From the cell containing the given text, extract its center point as [X, Y] coordinate. 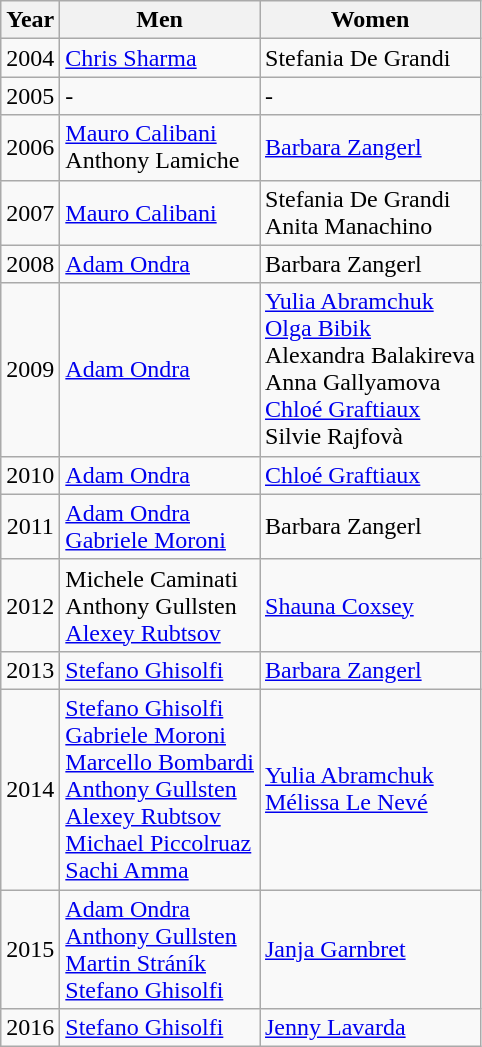
Men [160, 20]
Jenny Lavarda [370, 1028]
2010 [30, 475]
2016 [30, 1028]
2014 [30, 789]
Yulia Abramchuk Olga Bibik Alexandra Balakireva Anna Gallyamova Chloé Graftiaux Silvie Rajfovà [370, 370]
Adam Ondra Gabriele Moroni [160, 526]
Shauna Coxsey [370, 605]
2004 [30, 58]
Chris Sharma [160, 58]
Stefania De Grandi [370, 58]
2008 [30, 264]
Michele Caminati Anthony Gullsten Alexey Rubtsov [160, 605]
2012 [30, 605]
Stefania De Grandi Anita Manachino [370, 212]
Janja Garnbret [370, 950]
Year [30, 20]
2015 [30, 950]
Yulia Abramchuk Mélissa Le Nevé [370, 789]
Mauro Calibani [160, 212]
2009 [30, 370]
Women [370, 20]
Stefano Ghisolfi Gabriele Moroni Marcello Bombardi Anthony Gullsten Alexey Rubtsov Michael Piccolruaz Sachi Amma [160, 789]
Chloé Graftiaux [370, 475]
Mauro Calibani Anthony Lamiche [160, 148]
2006 [30, 148]
2011 [30, 526]
2013 [30, 670]
2005 [30, 96]
Adam Ondra Anthony Gullsten Martin Stráník Stefano Ghisolfi [160, 950]
2007 [30, 212]
